Find where the given text appears and provide that cell's center as (X, Y) coordinate. 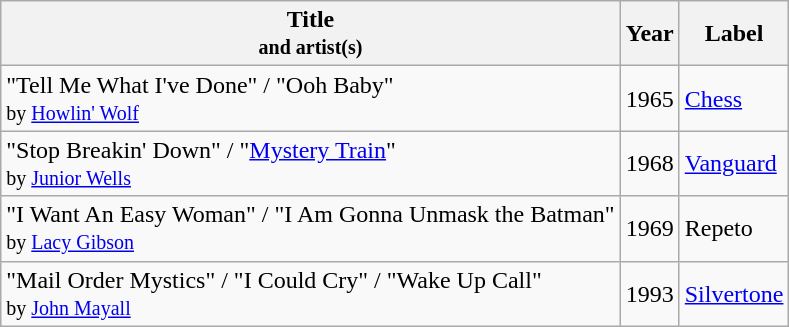
Repeto (734, 228)
Year (650, 34)
Vanguard (734, 164)
Titleand artist(s) (310, 34)
"I Want An Easy Woman" / "I Am Gonna Unmask the Batman"by Lacy Gibson (310, 228)
"Tell Me What I've Done" / "Ooh Baby"by Howlin' Wolf (310, 98)
1969 (650, 228)
1993 (650, 294)
Chess (734, 98)
"Stop Breakin' Down" / "Mystery Train"by Junior Wells (310, 164)
1968 (650, 164)
1965 (650, 98)
"Mail Order Mystics" / "I Could Cry" / "Wake Up Call"by John Mayall (310, 294)
Label (734, 34)
Silvertone (734, 294)
